For the text-containing cell, return its midpoint in (x, y) coordinate format. 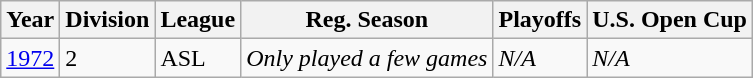
ASL (198, 58)
Only played a few games (367, 58)
U.S. Open Cup (670, 20)
Division (108, 20)
League (198, 20)
Playoffs (540, 20)
2 (108, 58)
Year (30, 20)
1972 (30, 58)
Reg. Season (367, 20)
